Extract the (x, y) coordinate from the center of the cell holding the provided text.  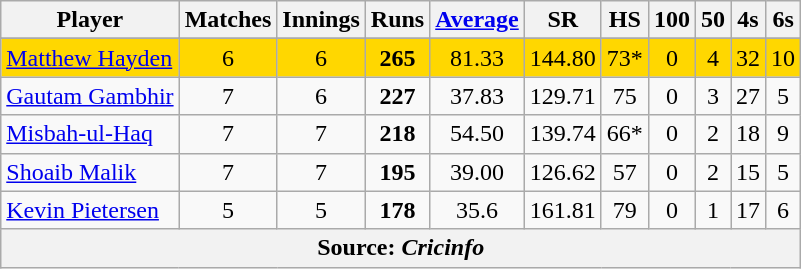
18 (748, 134)
6s (784, 20)
Shoaib Malik (90, 172)
144.80 (562, 58)
195 (397, 172)
Gautam Gambhir (90, 96)
Kevin Pietersen (90, 210)
27 (748, 96)
139.74 (562, 134)
37.83 (478, 96)
4s (748, 20)
Innings (321, 20)
9 (784, 134)
1 (712, 210)
79 (624, 210)
Misbah-ul-Haq (90, 134)
SR (562, 20)
75 (624, 96)
35.6 (478, 210)
3 (712, 96)
54.50 (478, 134)
17 (748, 210)
Average (478, 20)
32 (748, 58)
126.62 (562, 172)
218 (397, 134)
178 (397, 210)
73* (624, 58)
129.71 (562, 96)
81.33 (478, 58)
15 (748, 172)
Player (90, 20)
100 (672, 20)
Source: Cricinfo (401, 248)
66* (624, 134)
265 (397, 58)
Runs (397, 20)
50 (712, 20)
HS (624, 20)
39.00 (478, 172)
Matthew Hayden (90, 58)
57 (624, 172)
4 (712, 58)
Matches (228, 20)
161.81 (562, 210)
227 (397, 96)
10 (784, 58)
